Determine the [x, y] coordinate at the center of the cell enclosing the given text.  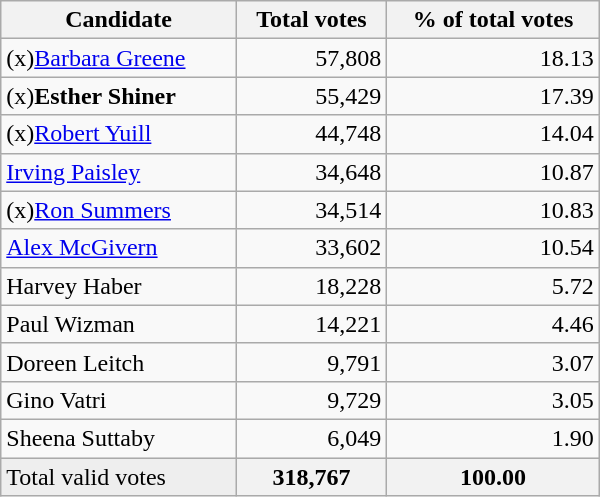
9,729 [311, 400]
33,602 [311, 248]
100.00 [494, 477]
(x)Ron Summers [119, 210]
Harvey Haber [119, 286]
Paul Wizman [119, 324]
17.39 [494, 96]
10.83 [494, 210]
18,228 [311, 286]
57,808 [311, 58]
(x)Esther Shiner [119, 96]
3.05 [494, 400]
Candidate [119, 20]
34,514 [311, 210]
Total votes [311, 20]
Total valid votes [119, 477]
10.54 [494, 248]
(x)Robert Yuill [119, 134]
44,748 [311, 134]
10.87 [494, 172]
1.90 [494, 438]
Sheena Suttaby [119, 438]
Alex McGivern [119, 248]
5.72 [494, 286]
(x)Barbara Greene [119, 58]
Irving Paisley [119, 172]
34,648 [311, 172]
318,767 [311, 477]
18.13 [494, 58]
% of total votes [494, 20]
14,221 [311, 324]
3.07 [494, 362]
4.46 [494, 324]
9,791 [311, 362]
Doreen Leitch [119, 362]
55,429 [311, 96]
Gino Vatri [119, 400]
6,049 [311, 438]
14.04 [494, 134]
